Capture the cell that displays the provided text and extract its [X, Y] central coordinate. 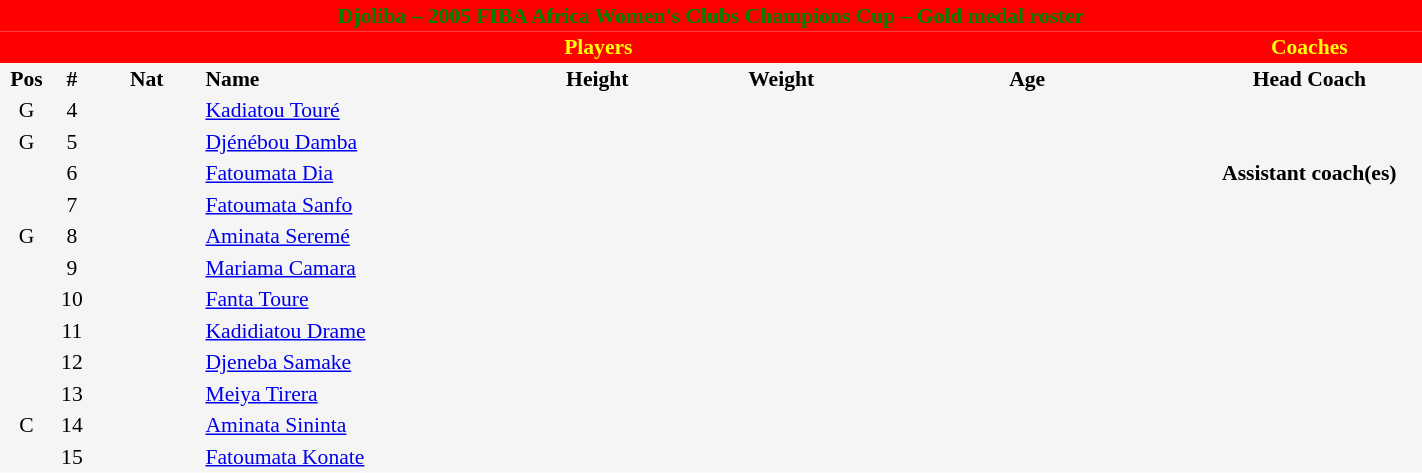
7 [72, 205]
Mariama Camara [346, 268]
Djoliba – 2005 FIBA Africa Women's Clubs Champions Cup – Gold medal roster [711, 16]
Fatoumata Dia [346, 174]
6 [72, 174]
Kadiatou Touré [346, 110]
Players [598, 48]
8 [72, 236]
Kadidiatou Drame [346, 331]
Nat [147, 79]
Fanta Toure [346, 300]
12 [72, 362]
Height [598, 79]
13 [72, 394]
14 [72, 426]
10 [72, 300]
4 [72, 110]
Pos [26, 79]
Head Coach [1310, 79]
Aminata Sininta [346, 426]
15 [72, 457]
Name [346, 79]
Assistant coach(es) [1310, 174]
# [72, 79]
11 [72, 331]
Weight [782, 79]
5 [72, 142]
9 [72, 268]
C [26, 426]
Fatoumata Konate [346, 457]
Age [1028, 79]
Coaches [1310, 48]
Aminata Seremé [346, 236]
Meiya Tirera [346, 394]
Djénébou Damba [346, 142]
Djeneba Samake [346, 362]
Fatoumata Sanfo [346, 205]
